Output the (x, y) coordinate of the center of the cell containing the given text.  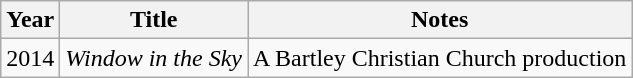
Title (154, 20)
Year (30, 20)
Notes (440, 20)
2014 (30, 58)
A Bartley Christian Church production (440, 58)
Window in the Sky (154, 58)
